Pinpoint the cell where the given text exists, returning its [x, y] midpoint coordinate. 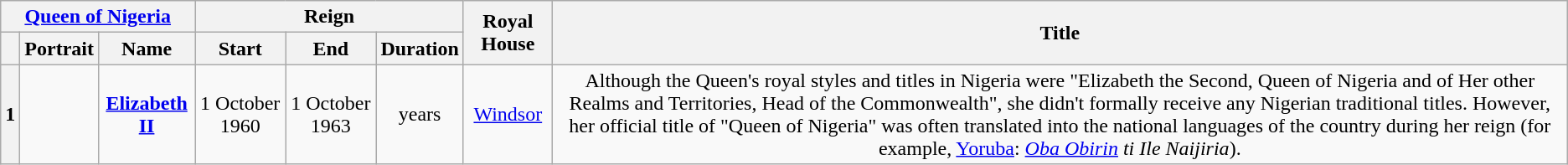
Queen of Nigeria [98, 17]
Duration [420, 49]
Start [240, 49]
1 October 1963 [331, 114]
Name [146, 49]
1 October 1960 [240, 114]
Title [1060, 33]
Portrait [59, 49]
Windsor [508, 114]
1 [10, 114]
years [420, 114]
End [331, 49]
Reign [330, 17]
Elizabeth II [146, 114]
Royal House [508, 33]
